Output the [X, Y] coordinate of the center of the cell containing the given text.  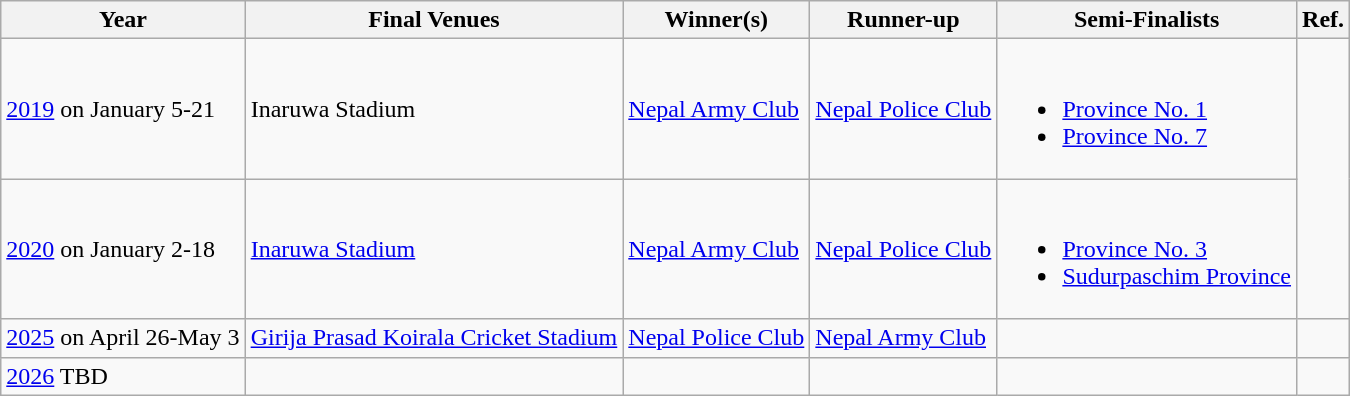
Ref. [1324, 20]
Semi-Finalists [1147, 20]
Final Venues [434, 20]
Winner(s) [716, 20]
2020 on January 2-18 [123, 249]
2025 on April 26-May 3 [123, 338]
2026 TBD [123, 376]
Year [123, 20]
Province No. 3Sudurpaschim Province [1147, 249]
Runner-up [904, 20]
2019 on January 5-21 [123, 109]
Province No. 1Province No. 7 [1147, 109]
Girija Prasad Koirala Cricket Stadium [434, 338]
